Detect which cell encompasses the target text, then output its (x, y) center coordinate. 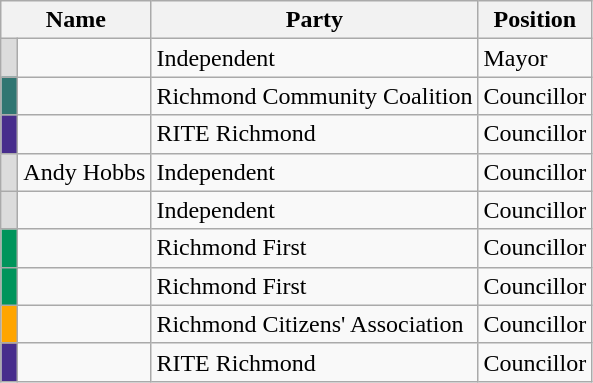
Andy Hobbs (84, 172)
Name (76, 20)
Richmond Citizens' Association (314, 324)
Party (314, 20)
Position (535, 20)
Mayor (535, 58)
Richmond Community Coalition (314, 96)
